Find where the given text appears and provide that cell's center as (x, y) coordinate. 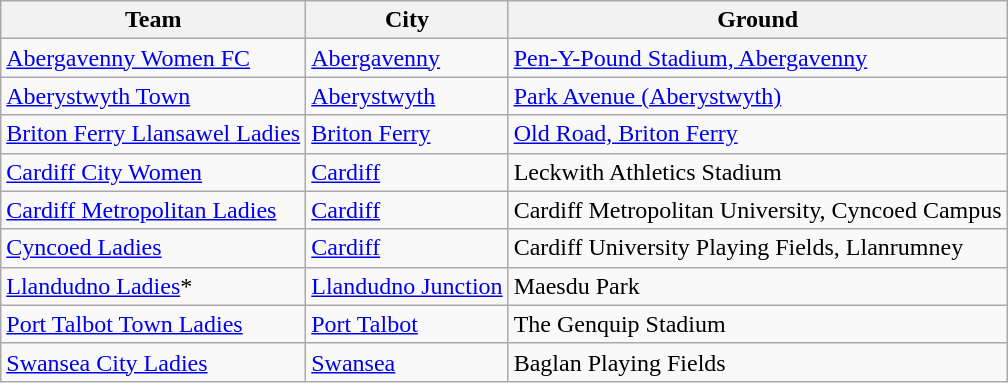
Ground (758, 20)
Cyncoed Ladies (154, 248)
Cardiff Metropolitan Ladies (154, 210)
Briton Ferry (407, 134)
Cardiff City Women (154, 172)
Swansea (407, 362)
Briton Ferry Llansawel Ladies (154, 134)
Park Avenue (Aberystwyth) (758, 96)
Port Talbot (407, 324)
Old Road, Briton Ferry (758, 134)
Port Talbot Town Ladies (154, 324)
Leckwith Athletics Stadium (758, 172)
Llandudno Ladies* (154, 286)
Team (154, 20)
Pen-Y-Pound Stadium, Abergavenny (758, 58)
Aberystwyth (407, 96)
Swansea City Ladies (154, 362)
Aberystwyth Town (154, 96)
Llandudno Junction (407, 286)
City (407, 20)
Cardiff University Playing Fields, Llanrumney (758, 248)
Cardiff Metropolitan University, Cyncoed Campus (758, 210)
Maesdu Park (758, 286)
Baglan Playing Fields (758, 362)
Abergavenny Women FC (154, 58)
The Genquip Stadium (758, 324)
Abergavenny (407, 58)
